Locate the cell with the specified text and output its (X, Y) center coordinate. 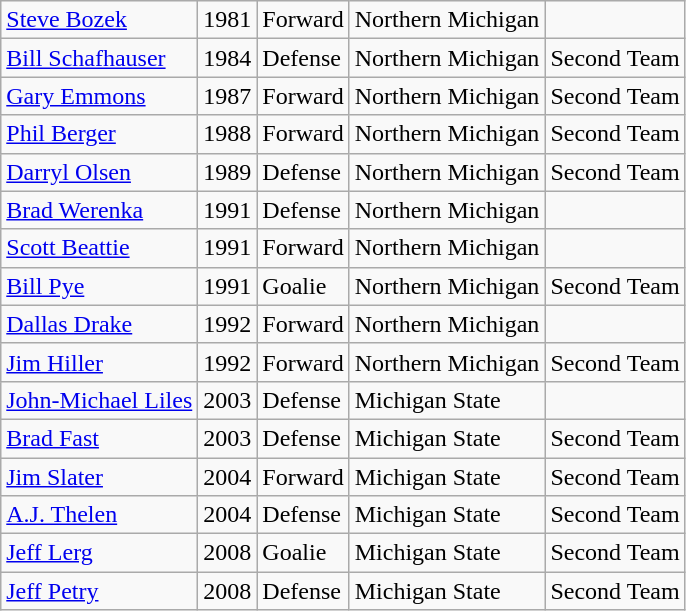
John-Michael Liles (100, 400)
Bill Pye (100, 286)
1981 (228, 20)
Jeff Lerg (100, 553)
Jim Slater (100, 477)
1989 (228, 172)
Brad Fast (100, 438)
Jim Hiller (100, 362)
Phil Berger (100, 134)
1987 (228, 96)
A.J. Thelen (100, 515)
Steve Bozek (100, 20)
Scott Beattie (100, 248)
Dallas Drake (100, 324)
1984 (228, 58)
Darryl Olsen (100, 172)
Gary Emmons (100, 96)
Brad Werenka (100, 210)
Bill Schafhauser (100, 58)
Jeff Petry (100, 591)
1988 (228, 134)
